Extract the [X, Y] coordinate from the center of the cell holding the provided text.  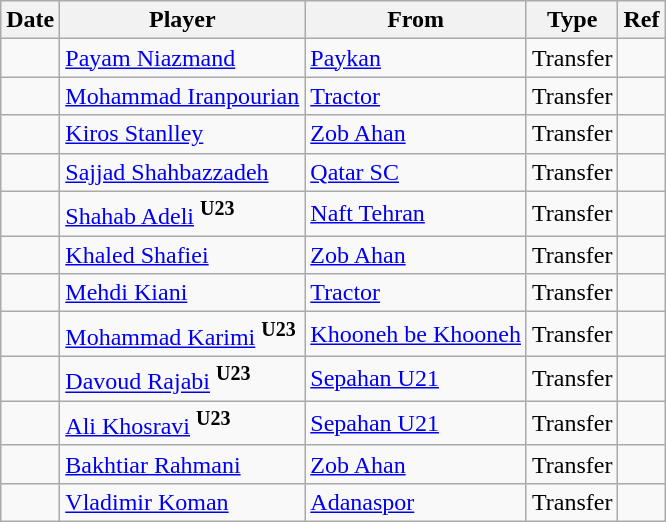
Paykan [416, 58]
Mohammad Iranpourian [182, 96]
Khooneh be Khooneh [416, 334]
Type [572, 20]
Shahab Adeli U23 [182, 214]
Payam Niazmand [182, 58]
Player [182, 20]
Date [30, 20]
Mehdi Kiani [182, 293]
Mohammad Karimi U23 [182, 334]
Adanaspor [416, 502]
Sajjad Shahbazzadeh [182, 172]
Qatar SC [416, 172]
Ref [642, 20]
Vladimir Koman [182, 502]
From [416, 20]
Kiros Stanlley [182, 134]
Ali Khosravi U23 [182, 424]
Khaled Shafiei [182, 255]
Naft Tehran [416, 214]
Davoud Rajabi U23 [182, 378]
Bakhtiar Rahmani [182, 464]
